Identify which cell holds the provided text, then report its (x, y) central coordinate. 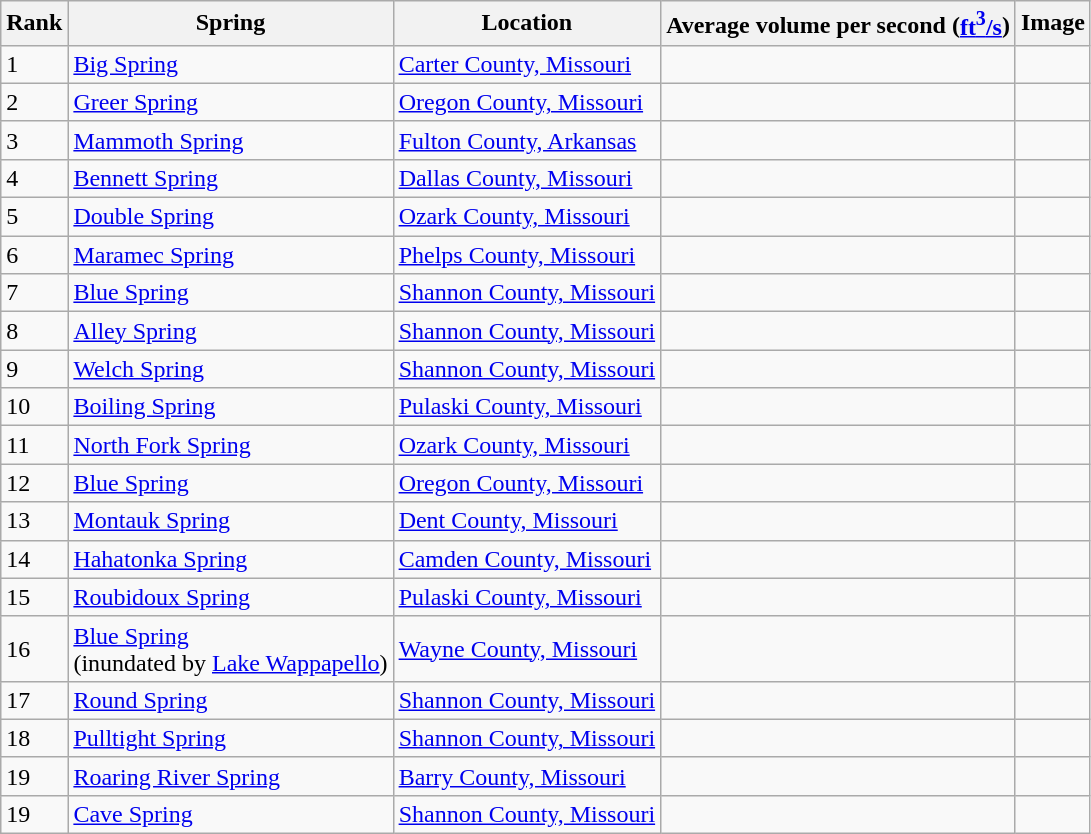
Image (1052, 24)
Blue Spring(inundated by Lake Wappapello) (230, 648)
Dallas County, Missouri (527, 178)
Camden County, Missouri (527, 559)
Rank (34, 24)
Cave Spring (230, 814)
Roaring River Spring (230, 776)
12 (34, 483)
5 (34, 217)
17 (34, 700)
Fulton County, Arkansas (527, 140)
Round Spring (230, 700)
8 (34, 331)
Barry County, Missouri (527, 776)
Phelps County, Missouri (527, 255)
Average volume per second (ft3/s) (838, 24)
2 (34, 102)
7 (34, 293)
Location (527, 24)
Wayne County, Missouri (527, 648)
Maramec Spring (230, 255)
11 (34, 445)
Hahatonka Spring (230, 559)
Carter County, Missouri (527, 64)
4 (34, 178)
14 (34, 559)
North Fork Spring (230, 445)
13 (34, 521)
Bennett Spring (230, 178)
3 (34, 140)
Spring (230, 24)
Montauk Spring (230, 521)
Roubidoux Spring (230, 597)
Pulltight Spring (230, 738)
Dent County, Missouri (527, 521)
Big Spring (230, 64)
Double Spring (230, 217)
Boiling Spring (230, 407)
Mammoth Spring (230, 140)
15 (34, 597)
1 (34, 64)
10 (34, 407)
9 (34, 369)
Alley Spring (230, 331)
6 (34, 255)
16 (34, 648)
Greer Spring (230, 102)
18 (34, 738)
Welch Spring (230, 369)
